Find where the given text appears and provide that cell's center as (X, Y) coordinate. 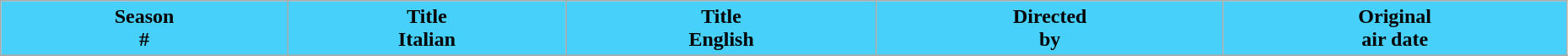
Season # (145, 29)
Title English (722, 29)
Directed by (1049, 29)
Title Italian (427, 29)
Original air date (1395, 29)
